Search for the cell housing the specified text and yield its (x, y) center coordinate. 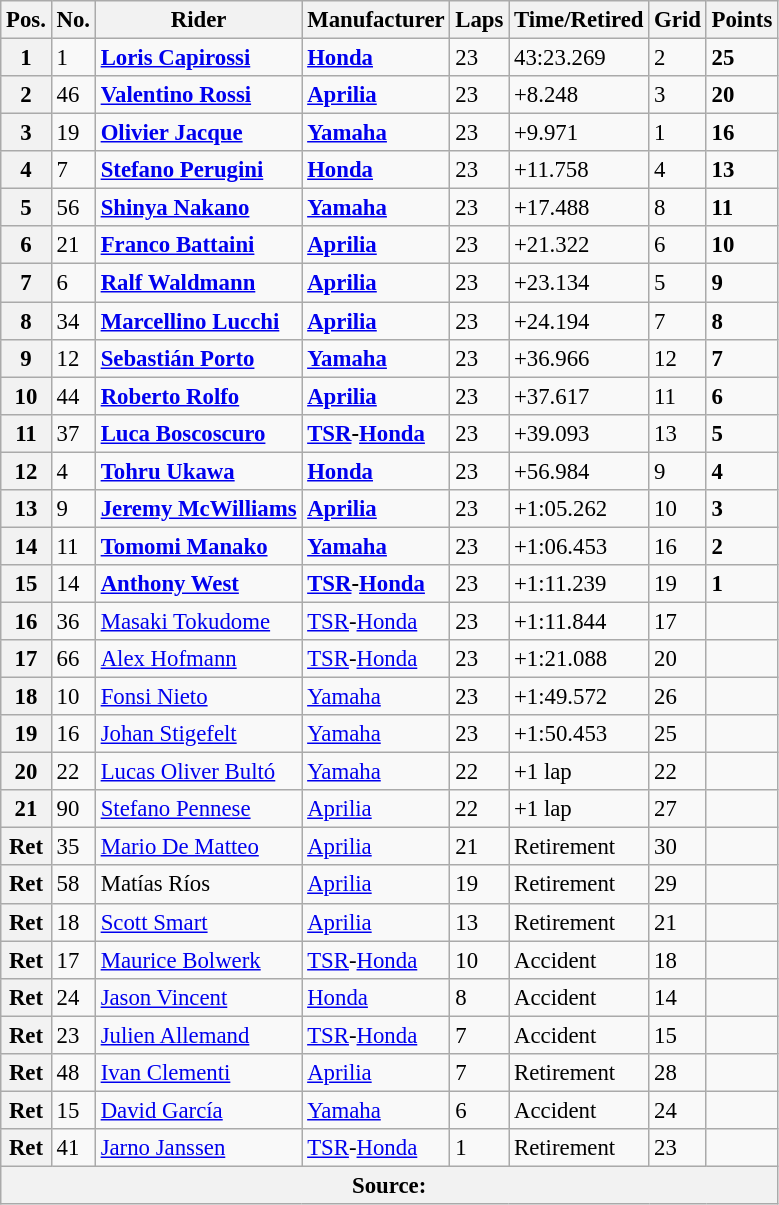
41 (73, 1148)
Shinya Nakano (198, 208)
Manufacturer (376, 20)
Luca Boscoscuro (198, 433)
Jeremy McWilliams (198, 509)
Time/Retired (579, 20)
+39.093 (579, 433)
27 (678, 809)
+1:11.844 (579, 621)
+1:05.262 (579, 509)
+37.617 (579, 396)
+1:21.088 (579, 659)
90 (73, 809)
Alex Hofmann (198, 659)
30 (678, 847)
Roberto Rolfo (198, 396)
Scott Smart (198, 922)
66 (73, 659)
Jason Vincent (198, 997)
Stefano Pennese (198, 809)
David García (198, 1110)
28 (678, 1073)
Franco Battaini (198, 245)
No. (73, 20)
Tomomi Manako (198, 546)
Grid (678, 20)
Jarno Janssen (198, 1148)
58 (73, 885)
+1:50.453 (579, 734)
+36.966 (579, 358)
Fonsi Nieto (198, 697)
+8.248 (579, 95)
Olivier Jacque (198, 133)
Valentino Rossi (198, 95)
Ivan Clementi (198, 1073)
Lucas Oliver Bultó (198, 772)
+17.488 (579, 208)
44 (73, 396)
34 (73, 321)
26 (678, 697)
36 (73, 621)
Julien Allemand (198, 1035)
Stefano Perugini (198, 170)
29 (678, 885)
Johan Stigefelt (198, 734)
+1:06.453 (579, 546)
+21.322 (579, 245)
+56.984 (579, 471)
48 (73, 1073)
Maurice Bolwerk (198, 960)
56 (73, 208)
43:23.269 (579, 58)
Marcellino Lucchi (198, 321)
Loris Capirossi (198, 58)
Rider (198, 20)
37 (73, 433)
Sebastián Porto (198, 358)
Anthony West (198, 584)
Pos. (26, 20)
Matías Ríos (198, 885)
Tohru Ukawa (198, 471)
+1:11.239 (579, 584)
46 (73, 95)
+23.134 (579, 283)
Points (742, 20)
+9.971 (579, 133)
Ralf Waldmann (198, 283)
Source: (390, 1185)
Laps (480, 20)
+1:49.572 (579, 697)
Masaki Tokudome (198, 621)
+24.194 (579, 321)
+11.758 (579, 170)
35 (73, 847)
Mario De Matteo (198, 847)
